Identify which cell holds the provided text, then report its (x, y) central coordinate. 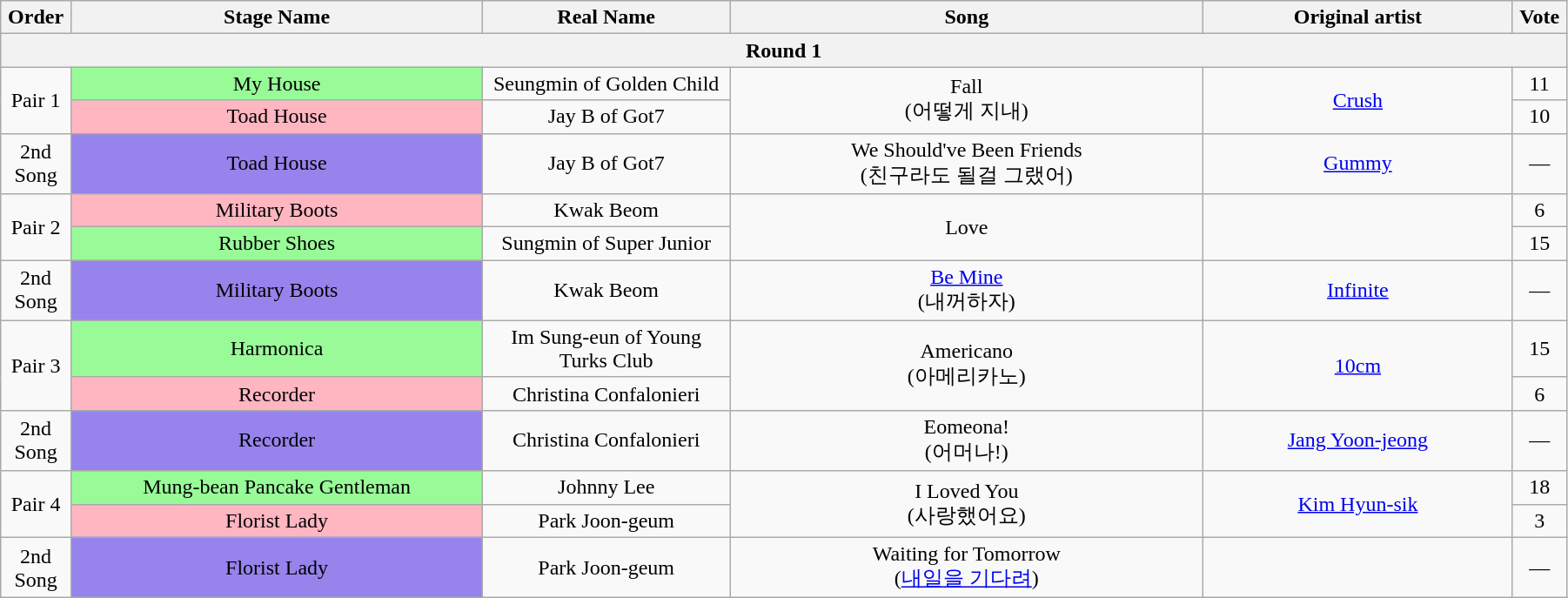
3 (1540, 521)
18 (1540, 487)
11 (1540, 84)
Rubber Shoes (277, 244)
Be Mine(내꺼하자) (967, 291)
Real Name (606, 17)
Love (967, 227)
Eomeona!(어머나!) (967, 440)
Pair 1 (37, 100)
Americano(아메리카노) (967, 366)
Sungmin of Super Junior (606, 244)
We Should've Been Friends(친구라도 될걸 그랬어) (967, 164)
Original artist (1357, 17)
Crush (1357, 100)
Round 1 (784, 50)
Gummy (1357, 164)
Song (967, 17)
Fall(어떻게 지내) (967, 100)
Order (37, 17)
Vote (1540, 17)
Harmonica (277, 348)
Jang Yoon-jeong (1357, 440)
Pair 2 (37, 227)
Pair 3 (37, 366)
My House (277, 84)
Mung-bean Pancake Gentleman (277, 487)
Pair 4 (37, 504)
Infinite (1357, 291)
Seungmin of Golden Child (606, 84)
I Loved You(사랑했어요) (967, 504)
10 (1540, 117)
Johnny Lee (606, 487)
Stage Name (277, 17)
Kim Hyun-sik (1357, 504)
Waiting for Tomorrow(내일을 기다려) (967, 568)
Im Sung-eun of Young Turks Club (606, 348)
10cm (1357, 366)
